Return the [X, Y] coordinate for the center point of the cell that contains the specified text.  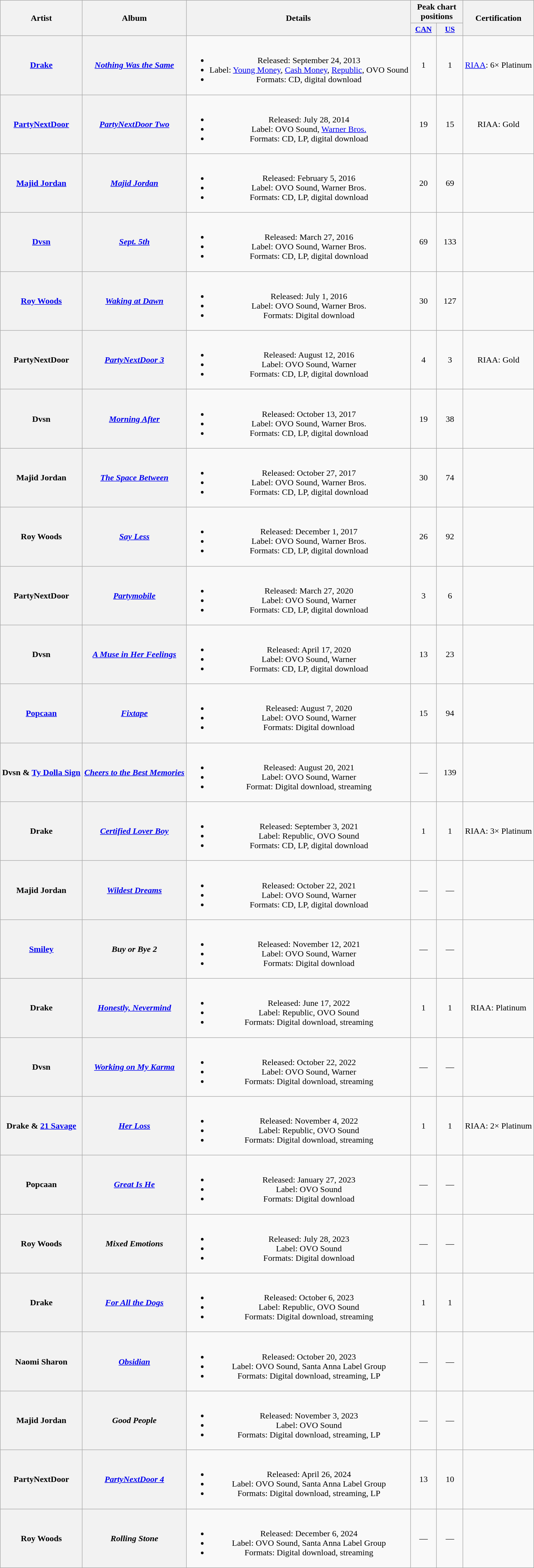
A Muse in Her Feelings [135, 655]
94 [450, 713]
Released: November 4, 2022Label: Republic, OVO SoundFormats: Digital download, streaming [298, 1126]
Her Loss [135, 1126]
Nothing Was the Same [135, 65]
Wildest Dreams [135, 890]
Released: November 12, 2021Label: OVO Sound, WarnerFormats: Digital download [298, 949]
Partymobile [135, 595]
Peak chart positions [437, 12]
Great Is He [135, 1185]
Released: October 13, 2017Label: OVO Sound, Warner Bros.Formats: CD, LP, digital download [298, 419]
Released: January 27, 2023Label: OVO SoundFormats: Digital download [298, 1185]
Fixtape [135, 713]
Released: July 28, 2014Label: OVO Sound, Warner Bros.Formats: CD, LP, digital download [298, 124]
38 [450, 419]
Released: April 26, 2024Label: OVO Sound, Santa Anna Label GroupFormats: Digital download, streaming, LP [298, 1479]
Album [135, 18]
139 [450, 772]
PartyNextDoor 3 [135, 360]
Released: October 27, 2017Label: OVO Sound, Warner Bros.Formats: CD, LP, digital download [298, 478]
Released: February 5, 2016Label: OVO Sound, Warner Bros.Formats: CD, LP, digital download [298, 183]
Artist [42, 18]
Waking at Dawn [135, 301]
Released: October 6, 2023Label: Republic, OVO SoundFormats: Digital download, streaming [298, 1303]
Released: September 24, 2013Label: Young Money, Cash Money, Republic, OVO SoundFormats: CD, digital download [298, 65]
Mixed Emotions [135, 1244]
Released: August 20, 2021Label: OVO Sound, WarnerFormat: Digital download, streaming [298, 772]
Buy or Bye 2 [135, 949]
Working on My Karma [135, 1067]
Released: August 7, 2020Label: OVO Sound, WarnerFormats: Digital download [298, 713]
Obsidian [135, 1361]
Cheers to the Best Memories [135, 772]
Details [298, 18]
Released: July 28, 2023Label: OVO SoundFormats: Digital download [298, 1244]
92 [450, 537]
RIAA: 3× Platinum [498, 831]
Drake & 21 Savage [42, 1126]
US [450, 30]
Released: October 22, 2022Label: OVO Sound, WarnerFormats: Digital download, streaming [298, 1067]
The Space Between [135, 478]
10 [450, 1479]
Released: June 17, 2022Label: Republic, OVO SoundFormats: Digital download, streaming [298, 1008]
Released: December 6, 2024Label: OVO Sound, Santa Anna Label GroupFormats: Digital download, streaming [298, 1538]
Sept. 5th [135, 242]
RIAA: 6× Platinum [498, 65]
Morning After [135, 419]
6 [450, 595]
For All the Dogs [135, 1303]
RIAA: 2× Platinum [498, 1126]
CAN [424, 30]
26 [424, 537]
Released: September 3, 2021Label: Republic, OVO SoundFormats: CD, LP, digital download [298, 831]
RIAA: Platinum [498, 1008]
Released: October 22, 2021Label: OVO Sound, WarnerFormats: CD, LP, digital download [298, 890]
Released: December 1, 2017Label: OVO Sound, Warner Bros.Formats: CD, LP, digital download [298, 537]
74 [450, 478]
4 [424, 360]
Released: August 12, 2016Label: OVO Sound, WarnerFormats: CD, LP, digital download [298, 360]
127 [450, 301]
Rolling Stone [135, 1538]
Released: March 27, 2020Label: OVO Sound, WarnerFormats: CD, LP, digital download [298, 595]
PartyNextDoor 4 [135, 1479]
Naomi Sharon [42, 1361]
Smiley [42, 949]
Good People [135, 1421]
23 [450, 655]
Released: April 17, 2020Label: OVO Sound, WarnerFormats: CD, LP, digital download [298, 655]
133 [450, 242]
PartyNextDoor Two [135, 124]
Dvsn & Ty Dolla Sign [42, 772]
Honestly, Nevermind [135, 1008]
20 [424, 183]
Released: November 3, 2023Label: OVO SoundFormats: Digital download, streaming, LP [298, 1421]
Released: March 27, 2016Label: OVO Sound, Warner Bros.Formats: CD, LP, digital download [298, 242]
Released: July 1, 2016Label: OVO Sound, Warner Bros.Formats: Digital download [298, 301]
Say Less [135, 537]
Certification [498, 18]
Released: October 20, 2023Label: OVO Sound, Santa Anna Label GroupFormats: Digital download, streaming, LP [298, 1361]
Certified Lover Boy [135, 831]
